Scan for the cell matching the given text and deliver its [x, y] coordinate at center. 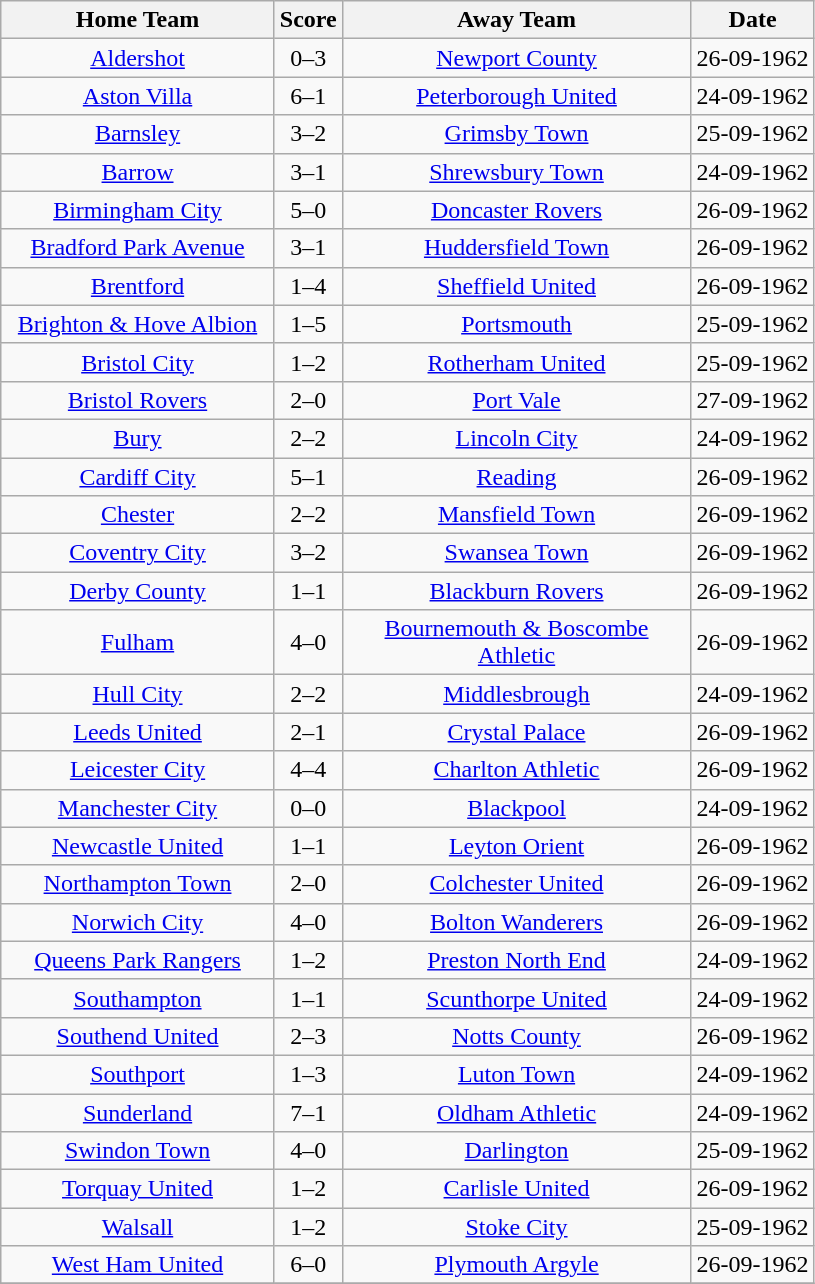
Swansea Town [516, 553]
Shrewsbury Town [516, 172]
Charlton Athletic [516, 770]
Fulham [138, 642]
Bristol Rovers [138, 400]
Birmingham City [138, 210]
Manchester City [138, 808]
Southend United [138, 1036]
27-09-1962 [753, 400]
Leeds United [138, 732]
Bury [138, 438]
Blackburn Rovers [516, 591]
Walsall [138, 1227]
Preston North End [516, 960]
Newport County [516, 58]
Queens Park Rangers [138, 960]
Huddersfield Town [516, 248]
Stoke City [516, 1227]
Darlington [516, 1151]
Portsmouth [516, 324]
Colchester United [516, 884]
Carlisle United [516, 1189]
Reading [516, 477]
0–3 [308, 58]
2–3 [308, 1036]
1–5 [308, 324]
Home Team [138, 20]
Southampton [138, 998]
Leyton Orient [516, 846]
Brighton & Hove Albion [138, 324]
Bradford Park Avenue [138, 248]
Bournemouth & Boscombe Athletic [516, 642]
7–1 [308, 1113]
Luton Town [516, 1074]
Crystal Palace [516, 732]
Plymouth Argyle [516, 1265]
Newcastle United [138, 846]
Swindon Town [138, 1151]
2–1 [308, 732]
Peterborough United [516, 96]
Rotherham United [516, 362]
Southport [138, 1074]
5–0 [308, 210]
Cardiff City [138, 477]
Northampton Town [138, 884]
Date [753, 20]
6–0 [308, 1265]
Chester [138, 515]
Norwich City [138, 922]
4–4 [308, 770]
0–0 [308, 808]
Bristol City [138, 362]
Sheffield United [516, 286]
Brentford [138, 286]
Aston Villa [138, 96]
Leicester City [138, 770]
Sunderland [138, 1113]
Aldershot [138, 58]
Coventry City [138, 553]
Notts County [516, 1036]
Port Vale [516, 400]
Hull City [138, 694]
Derby County [138, 591]
1–4 [308, 286]
Score [308, 20]
Grimsby Town [516, 134]
Away Team [516, 20]
Oldham Athletic [516, 1113]
Doncaster Rovers [516, 210]
5–1 [308, 477]
Barrow [138, 172]
West Ham United [138, 1265]
Scunthorpe United [516, 998]
Blackpool [516, 808]
6–1 [308, 96]
Mansfield Town [516, 515]
1–3 [308, 1074]
Middlesbrough [516, 694]
Barnsley [138, 134]
Torquay United [138, 1189]
Lincoln City [516, 438]
Bolton Wanderers [516, 922]
